Locate the cell with the specified text and output its (X, Y) center coordinate. 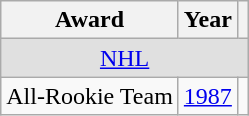
NHL (125, 58)
All-Rookie Team (90, 96)
1987 (208, 96)
Year (208, 20)
Award (90, 20)
